Determine the [X, Y] coordinate at the center of the cell enclosing the given text.  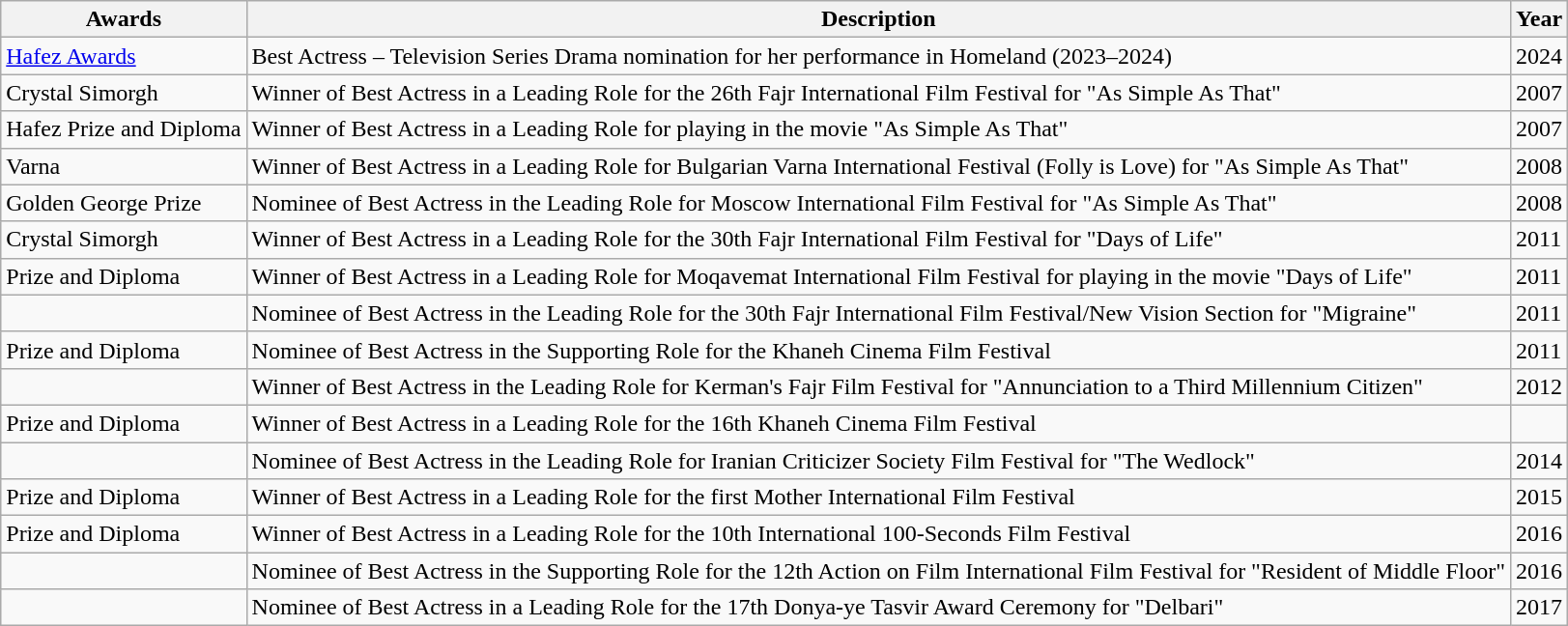
2024 [1540, 56]
Nominee of Best Actress in the Supporting Role for the 12th Action on Film International Film Festival for "Resident of Middle Floor" [879, 571]
Nominee of Best Actress in a Leading Role for the 17th Donya-ye Tasvir Award Ceremony for "Delbari" [879, 608]
Description [879, 19]
Hafez Awards [124, 56]
Winner of Best Actress in a Leading Role for the first Mother International Film Festival [879, 498]
Winner of Best Actress in a Leading Role for the 16th Khaneh Cinema Film Festival [879, 423]
Winner of Best Actress in a Leading Role for Moqavemat International Film Festival for playing in the movie "Days of Life" [879, 276]
Winner of Best Actress in a Leading Role for the 30th Fajr International Film Festival for "Days of Life" [879, 240]
2017 [1540, 608]
Golden George Prize [124, 203]
Year [1540, 19]
Hafez Prize and Diploma [124, 129]
Nominee of Best Actress in the Leading Role for Moscow International Film Festival for "As Simple As That" [879, 203]
2014 [1540, 461]
Best Actress – Television Series Drama nomination for her performance in Homeland (2023–2024) [879, 56]
Nominee of Best Actress in the Leading Role for the 30th Fajr International Film Festival/New Vision Section for "Migraine" [879, 313]
Nominee of Best Actress in the Leading Role for Iranian Criticizer Society Film Festival for "The Wedlock" [879, 461]
2015 [1540, 498]
Winner of Best Actress in a Leading Role for the 10th International 100-Seconds Film Festival [879, 534]
Varna [124, 166]
Awards [124, 19]
Nominee of Best Actress in the Supporting Role for the Khaneh Cinema Film Festival [879, 350]
Winner of Best Actress in a Leading Role for playing in the movie "As Simple As That" [879, 129]
2012 [1540, 386]
Winner of Best Actress in the Leading Role for Kerman's Fajr Film Festival for "Annunciation to a Third Millennium Citizen" [879, 386]
Winner of Best Actress in a Leading Role for the 26th Fajr International Film Festival for "As Simple As That" [879, 93]
Winner of Best Actress in a Leading Role for Bulgarian Varna International Festival (Folly is Love) for "As Simple As That" [879, 166]
